Pinpoint the cell where the given text exists, returning its [X, Y] midpoint coordinate. 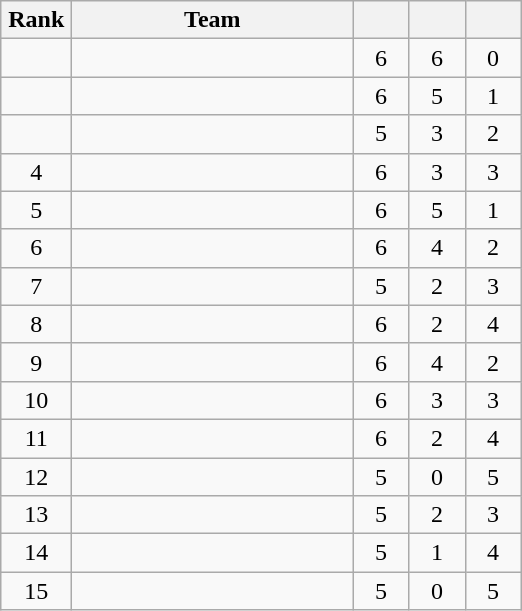
Team [212, 20]
8 [36, 324]
15 [36, 591]
14 [36, 553]
9 [36, 362]
Rank [36, 20]
12 [36, 477]
7 [36, 286]
11 [36, 438]
10 [36, 400]
13 [36, 515]
